Capture the cell that displays the provided text and extract its (x, y) central coordinate. 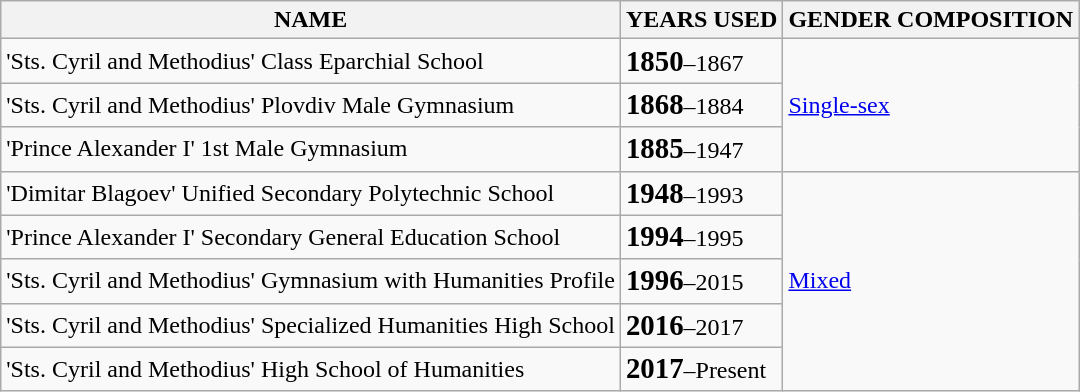
'Sts. Cyril and Methodius' Gymnasium with Humanities Profile (311, 281)
1868–1884 (701, 105)
'Prince Alexander I' Secondary General Education School (311, 237)
1850–1867 (701, 61)
2016–2017 (701, 325)
1994–1995 (701, 237)
1948–1993 (701, 193)
NAME (311, 20)
'Sts. Cyril and Methodius' Plovdiv Male Gymnasium (311, 105)
1996–2015 (701, 281)
'Sts. Cyril and Methodius' High School of Humanities (311, 369)
Single-sex (931, 105)
'Prince Alexander I' 1st Male Gymnasium (311, 149)
GENDER COMPOSITION (931, 20)
YEARS USED (701, 20)
2017–Present (701, 369)
'Dimitar Blagoev' Unified Secondary Polytechnic School (311, 193)
'Sts. Cyril and Methodius' Class Eparchial School (311, 61)
1885–1947 (701, 149)
'Sts. Cyril and Methodius' Specialized Humanities High School (311, 325)
Mixed (931, 281)
